From the cell containing the given text, extract its center point as (x, y) coordinate. 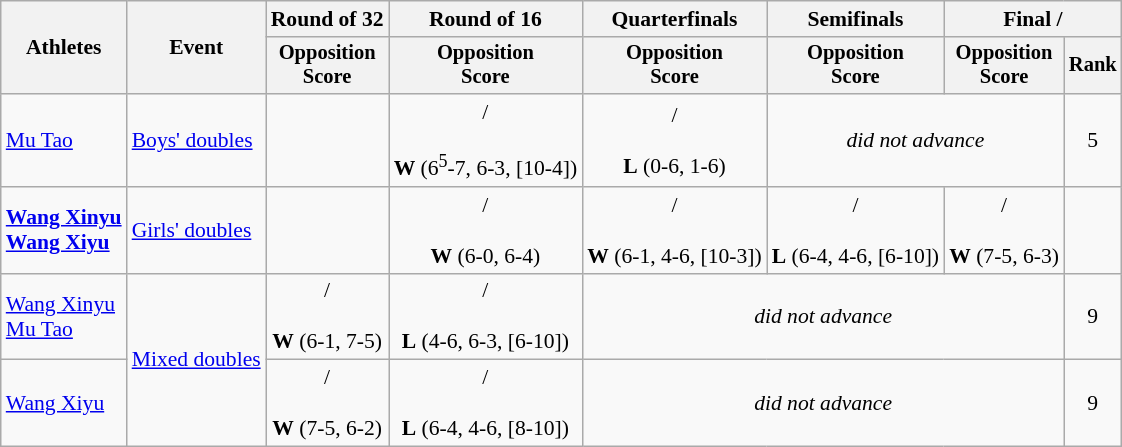
Mu Tao (64, 140)
Girls' doubles (196, 230)
Final / (1032, 19)
Athletes (64, 48)
Wang Xiyu (64, 404)
Mixed doubles (196, 360)
/W (65-7, 6-3, [10-4]) (486, 140)
Round of 32 (328, 19)
Rank (1093, 66)
Event (196, 48)
Round of 16 (486, 19)
/W (7-5, 6-2) (328, 404)
/W (7-5, 6-3) (1004, 230)
5 (1093, 140)
Quarterfinals (674, 19)
/W (6-0, 6-4) (486, 230)
Semifinals (856, 19)
/W (6-1, 7-5) (328, 316)
Boys' doubles (196, 140)
Wang XinyuWang Xiyu (64, 230)
/W (6-1, 4-6, [10-3]) (674, 230)
/L (6-4, 4-6, [8-10]) (486, 404)
/L (0-6, 1-6) (674, 140)
/L (4-6, 6-3, [6-10]) (486, 316)
/L (6-4, 4-6, [6-10]) (856, 230)
Wang XinyuMu Tao (64, 316)
